Output the [X, Y] coordinate of the center of the cell containing the given text.  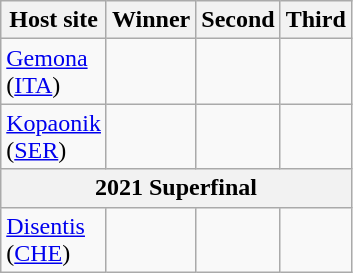
Gemona (ITA) [54, 72]
Kopaonik (SER) [54, 136]
Disentis (CHE) [54, 240]
Third [316, 20]
Host site [54, 20]
2021 Superfinal [176, 188]
Winner [150, 20]
Second [238, 20]
